For the text-containing cell, return its midpoint in (X, Y) coordinate format. 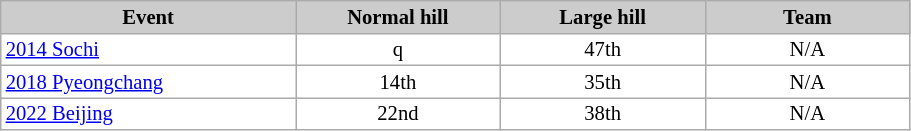
35th (602, 81)
38th (602, 113)
Team (808, 16)
Large hill (602, 16)
14th (398, 81)
2018 Pyeongchang (148, 81)
Normal hill (398, 16)
47th (602, 49)
2022 Beijing (148, 113)
22nd (398, 113)
Event (148, 16)
q (398, 49)
2014 Sochi (148, 49)
